Return the [x, y] coordinate for the center point of the cell that contains the specified text.  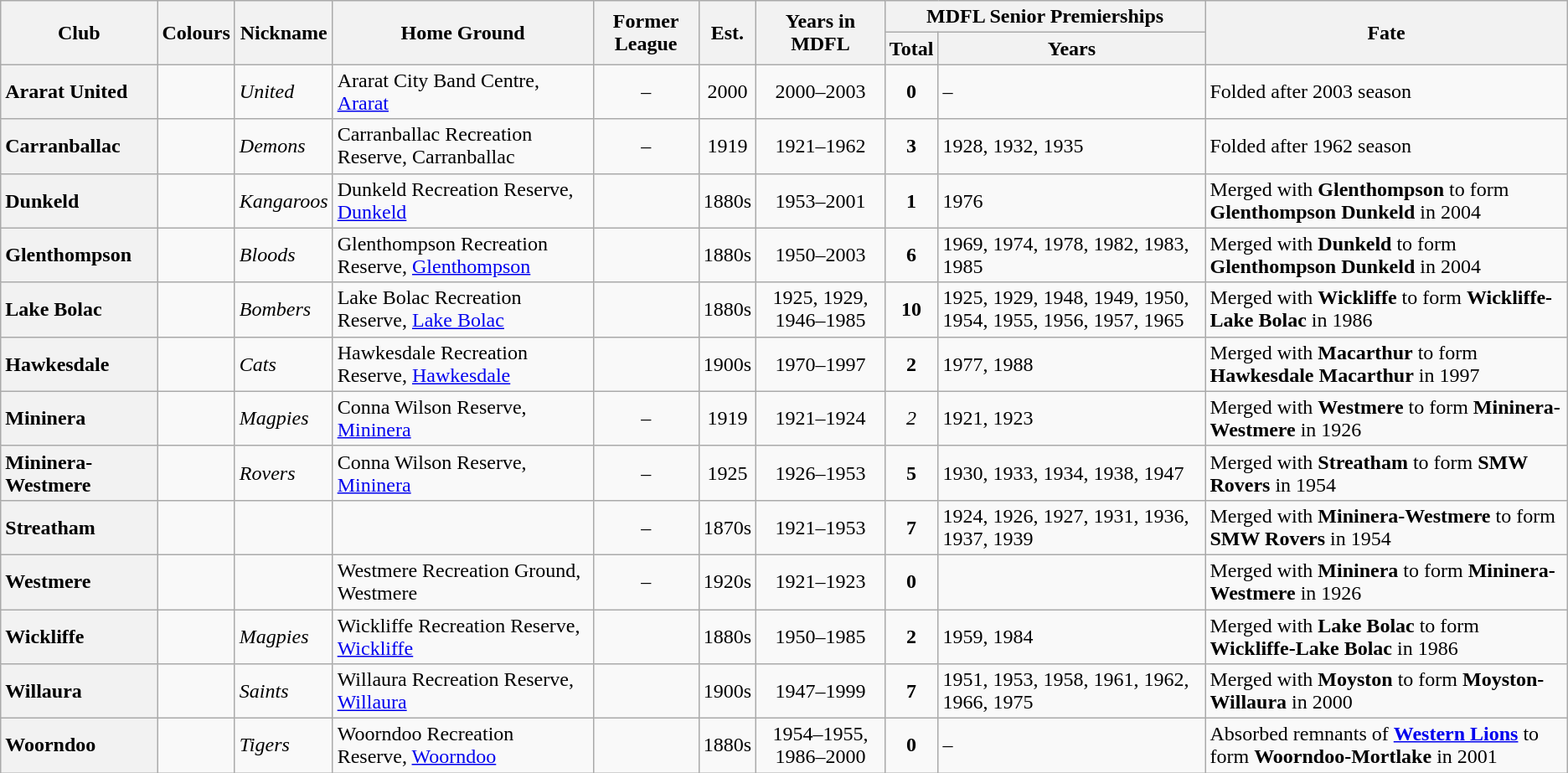
Merged with Moyston to form Moyston-Willaura in 2000 [1386, 692]
Woorndoo [79, 745]
Merged with Mininera to form Mininera-Westmere in 1926 [1386, 581]
Merged with Macarthur to form Hawkesdale Macarthur in 1997 [1386, 363]
Bloods [283, 255]
5 [911, 472]
1930, 1933, 1934, 1938, 1947 [1072, 472]
Cats [283, 363]
Willaura [79, 692]
Former League [646, 33]
Est. [727, 33]
Folded after 2003 season [1386, 92]
Kangaroos [283, 201]
Lake Bolac [79, 310]
Years [1072, 49]
1954–1955, 1986–2000 [821, 745]
Wickliffe [79, 636]
10 [911, 310]
Westmere Recreation Ground, Westmere [462, 581]
Dunkeld Recreation Reserve, Dunkeld [462, 201]
1925 [727, 472]
2000 [727, 92]
1921, 1923 [1072, 419]
1953–2001 [821, 201]
Years in MDFL [821, 33]
Willaura Recreation Reserve, Willaura [462, 692]
Folded after 1962 season [1386, 146]
1924, 1926, 1927, 1931, 1936, 1937, 1939 [1072, 528]
Mininera [79, 419]
1976 [1072, 201]
Streatham [79, 528]
1925, 1929, 1946–1985 [821, 310]
1950–1985 [821, 636]
Merged with Wickliffe to form Wickliffe-Lake Bolac in 1986 [1386, 310]
1951, 1953, 1958, 1961, 1962, 1966, 1975 [1072, 692]
1926–1953 [821, 472]
Hawkesdale [79, 363]
Merged with Dunkeld to form Glenthompson Dunkeld in 2004 [1386, 255]
1925, 1929, 1948, 1949, 1950, 1954, 1955, 1956, 1957, 1965 [1072, 310]
Woorndoo Recreation Reserve, Woorndoo [462, 745]
Rovers [283, 472]
1921–1953 [821, 528]
United [283, 92]
Saints [283, 692]
MDFL Senior Premierships [1045, 17]
Glenthompson Recreation Reserve, Glenthompson [462, 255]
Ararat United [79, 92]
1920s [727, 581]
Ararat City Band Centre, Ararat [462, 92]
Bombers [283, 310]
Merged with Lake Bolac to form Wickliffe-Lake Bolac in 1986 [1386, 636]
Lake Bolac Recreation Reserve, Lake Bolac [462, 310]
Tigers [283, 745]
1921–1962 [821, 146]
1977, 1988 [1072, 363]
Glenthompson [79, 255]
Total [911, 49]
Carranballac Recreation Reserve, Carranballac [462, 146]
6 [911, 255]
Merged with Mininera-Westmere to form SMW Rovers in 1954 [1386, 528]
Merged with Glenthompson to form Glenthompson Dunkeld in 2004 [1386, 201]
Dunkeld [79, 201]
Westmere [79, 581]
Demons [283, 146]
Wickliffe Recreation Reserve, Wickliffe [462, 636]
2000–2003 [821, 92]
1921–1923 [821, 581]
1921–1924 [821, 419]
1950–2003 [821, 255]
1969, 1974, 1978, 1982, 1983, 1985 [1072, 255]
Mininera-Westmere [79, 472]
1959, 1984 [1072, 636]
Club [79, 33]
Merged with Streatham to form SMW Rovers in 1954 [1386, 472]
1928, 1932, 1935 [1072, 146]
1 [911, 201]
Merged with Westmere to form Mininera-Westmere in 1926 [1386, 419]
Fate [1386, 33]
Home Ground [462, 33]
1970–1997 [821, 363]
Colours [196, 33]
3 [911, 146]
Absorbed remnants of Western Lions to form Woorndoo-Mortlake in 2001 [1386, 745]
Hawkesdale Recreation Reserve, Hawkesdale [462, 363]
1947–1999 [821, 692]
Nickname [283, 33]
Carranballac [79, 146]
1870s [727, 528]
